Capture the cell that displays the provided text and extract its (x, y) central coordinate. 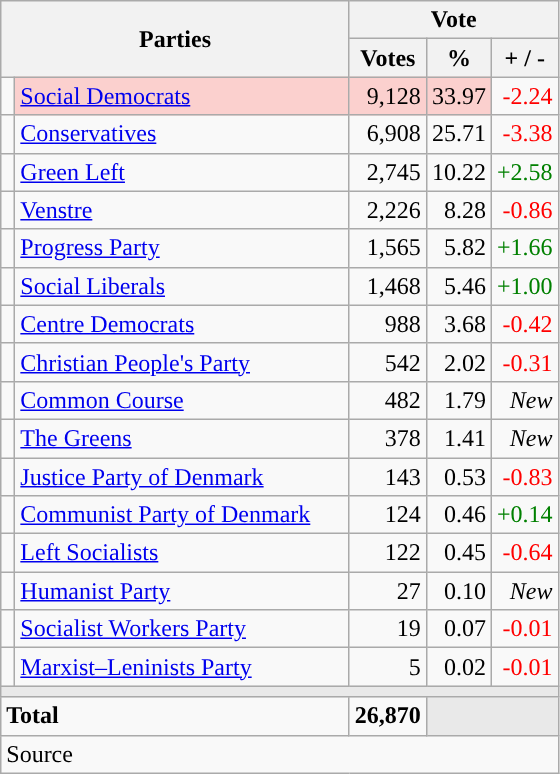
+1.66 (524, 248)
-0.42 (524, 324)
Christian People's Party (182, 362)
+1.00 (524, 286)
Justice Party of Denmark (182, 477)
+ / - (524, 58)
Vote (454, 20)
143 (388, 477)
-0.86 (524, 210)
0.02 (458, 667)
Parties (176, 39)
Progress Party (182, 248)
Humanist Party (182, 591)
Left Socialists (182, 553)
-0.83 (524, 477)
+0.14 (524, 515)
-2.24 (524, 96)
33.97 (458, 96)
Communist Party of Denmark (182, 515)
8.28 (458, 210)
2,745 (388, 172)
1.79 (458, 400)
Centre Democrats (182, 324)
10.22 (458, 172)
Venstre (182, 210)
-0.64 (524, 553)
9,128 (388, 96)
Social Liberals (182, 286)
1,468 (388, 286)
19 (388, 629)
Conservatives (182, 134)
378 (388, 438)
5.82 (458, 248)
2,226 (388, 210)
Socialist Workers Party (182, 629)
0.45 (458, 553)
Votes (388, 58)
2.02 (458, 362)
1.41 (458, 438)
0.07 (458, 629)
The Greens (182, 438)
-0.31 (524, 362)
124 (388, 515)
1,565 (388, 248)
0.53 (458, 477)
6,908 (388, 134)
Social Democrats (182, 96)
Total (176, 716)
-3.38 (524, 134)
3.68 (458, 324)
0.46 (458, 515)
25.71 (458, 134)
0.10 (458, 591)
5.46 (458, 286)
5 (388, 667)
% (458, 58)
Common Course (182, 400)
Green Left (182, 172)
482 (388, 400)
+2.58 (524, 172)
988 (388, 324)
Marxist–Leninists Party (182, 667)
542 (388, 362)
Source (280, 754)
27 (388, 591)
26,870 (388, 716)
122 (388, 553)
